Locate the cell with the specified text and output its (X, Y) center coordinate. 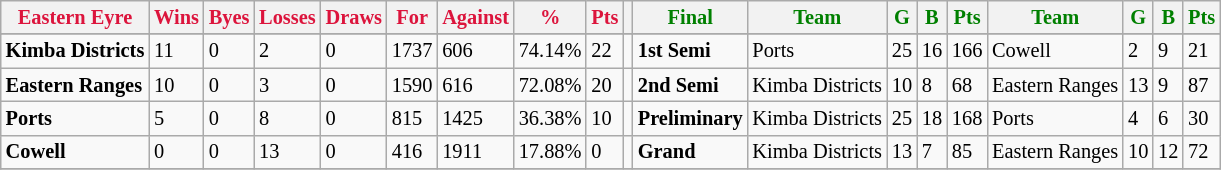
Preliminary (690, 118)
Against (476, 17)
18 (932, 118)
68 (967, 85)
6 (1168, 118)
Draws (354, 17)
For (412, 17)
606 (476, 51)
Final (690, 17)
20 (604, 85)
36.38% (550, 118)
4 (1138, 118)
616 (476, 85)
1425 (476, 118)
Byes (229, 17)
5 (176, 118)
1737 (412, 51)
11 (176, 51)
17.88% (550, 152)
85 (967, 152)
12 (1168, 152)
1st Semi (690, 51)
16 (932, 51)
166 (967, 51)
72 (1202, 152)
815 (412, 118)
1911 (476, 152)
Grand (690, 152)
Wins (176, 17)
7 (932, 152)
74.14% (550, 51)
72.08% (550, 85)
416 (412, 152)
168 (967, 118)
Losses (287, 17)
87 (1202, 85)
3 (287, 85)
% (550, 17)
2nd Semi (690, 85)
21 (1202, 51)
22 (604, 51)
1590 (412, 85)
Eastern Eyre (75, 17)
30 (1202, 118)
